Search for the cell housing the specified text and yield its [X, Y] center coordinate. 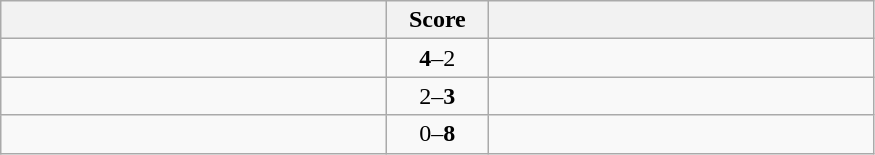
Score [438, 20]
2–3 [438, 96]
0–8 [438, 134]
4–2 [438, 58]
